Scan for the cell matching the given text and deliver its (X, Y) coordinate at center. 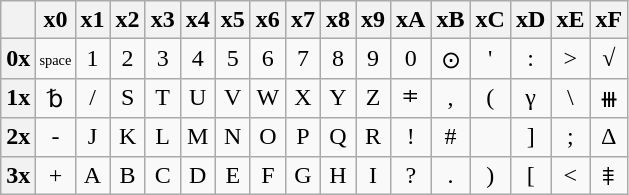
x7 (302, 20)
space (56, 59)
x5 (232, 20)
8 (338, 59)
xF (609, 20)
O (268, 137)
? (411, 175)
0 (411, 59)
6 (268, 59)
x9 (374, 20)
[ (530, 175)
# (450, 137)
␢ (56, 98)
⧧ (411, 98)
x6 (268, 20)
- (56, 137)
1 (92, 59)
W (268, 98)
U (198, 98)
x8 (338, 20)
A (92, 175)
x0 (56, 20)
R (374, 137)
> (570, 59)
B (128, 175)
x2 (128, 20)
. (450, 175)
! (411, 137)
L (162, 137)
< (570, 175)
I (374, 175)
D (198, 175)
, (450, 98)
⧻ (609, 98)
; (570, 137)
x1 (92, 20)
T (162, 98)
' (490, 59)
4 (198, 59)
M (198, 137)
Q (338, 137)
Z (374, 98)
xC (490, 20)
γ (530, 98)
3 (162, 59)
x4 (198, 20)
C (162, 175)
( (490, 98)
xB (450, 20)
2 (128, 59)
) (490, 175)
] (530, 137)
⊙ (450, 59)
0x (18, 59)
P (302, 137)
H (338, 175)
Y (338, 98)
Δ (609, 137)
9 (374, 59)
√ (609, 59)
K (128, 137)
V (232, 98)
+ (56, 175)
/ (92, 98)
xE (570, 20)
X (302, 98)
\ (570, 98)
7 (302, 59)
5 (232, 59)
1x (18, 98)
: (530, 59)
xA (411, 20)
⯒ (609, 175)
S (128, 98)
J (92, 137)
G (302, 175)
N (232, 137)
E (232, 175)
F (268, 175)
x3 (162, 20)
2x (18, 137)
xD (530, 20)
3x (18, 175)
